Extract the (X, Y) coordinate from the center of the cell holding the provided text.  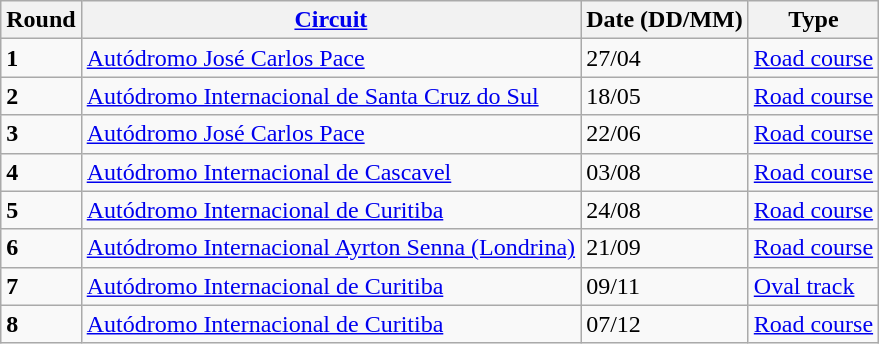
3 (41, 134)
Autódromo Internacional de Cascavel (330, 172)
Round (41, 20)
22/06 (665, 134)
Autódromo Internacional Ayrton Senna (Londrina) (330, 248)
Date (DD/MM) (665, 20)
1 (41, 58)
Type (813, 20)
6 (41, 248)
Oval track (813, 286)
07/12 (665, 324)
Circuit (330, 20)
7 (41, 286)
18/05 (665, 96)
03/08 (665, 172)
5 (41, 210)
Autódromo Internacional de Santa Cruz do Sul (330, 96)
4 (41, 172)
24/08 (665, 210)
09/11 (665, 286)
2 (41, 96)
21/09 (665, 248)
27/04 (665, 58)
8 (41, 324)
